Find where the given text appears and provide that cell's center as (X, Y) coordinate. 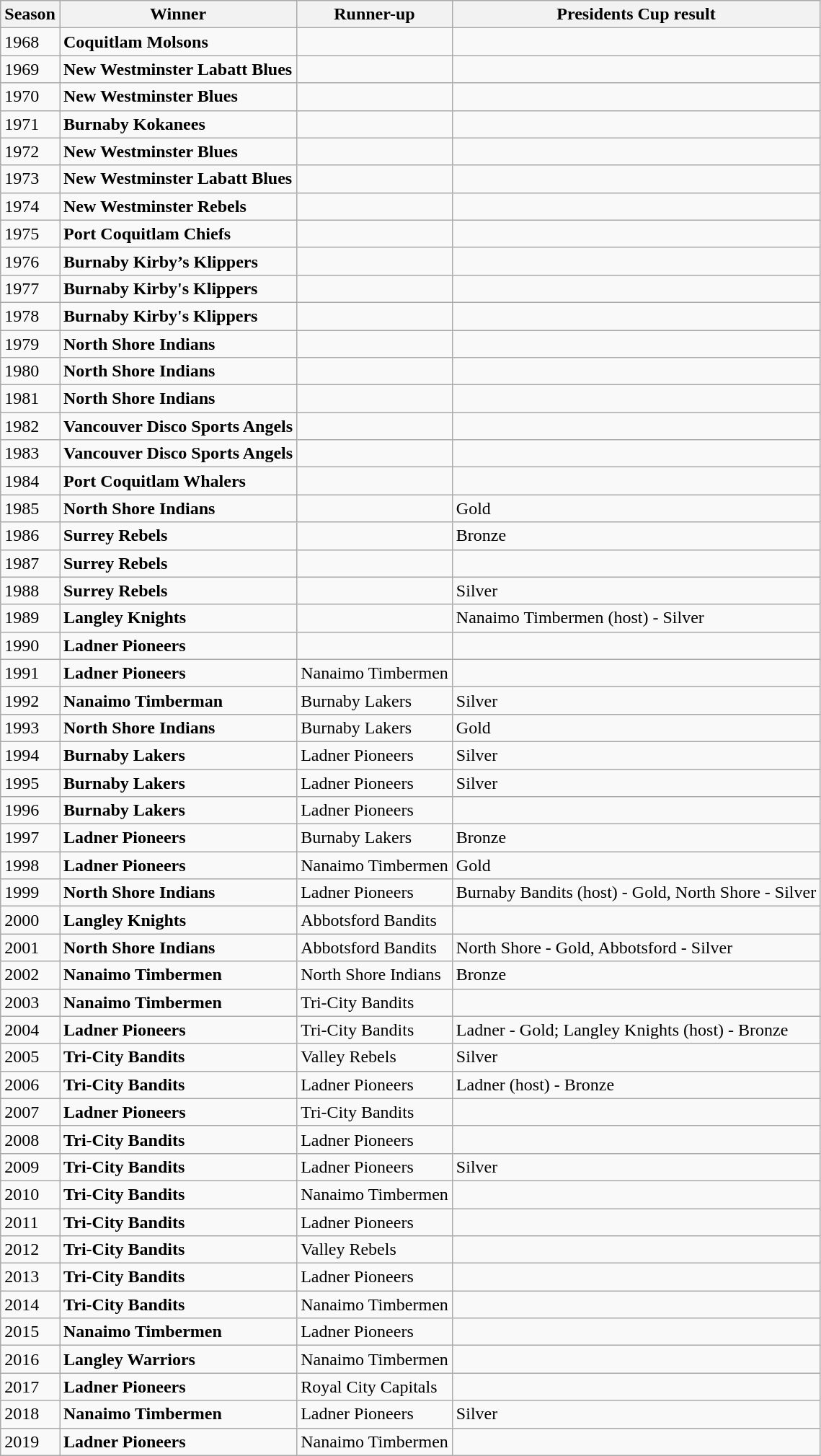
Royal City Capitals (375, 1387)
1984 (30, 481)
2007 (30, 1112)
Ladner (host) - Bronze (636, 1085)
Coquitlam Molsons (177, 42)
1977 (30, 288)
1989 (30, 618)
Port Coquitlam Chiefs (177, 234)
1994 (30, 755)
1986 (30, 536)
2003 (30, 1002)
2012 (30, 1250)
Nanaimo Timbermen (host) - Silver (636, 618)
1978 (30, 316)
1970 (30, 97)
2018 (30, 1414)
2011 (30, 1222)
1998 (30, 865)
1991 (30, 673)
2008 (30, 1139)
1995 (30, 782)
2005 (30, 1057)
1990 (30, 645)
1981 (30, 399)
1976 (30, 261)
Winner (177, 14)
1971 (30, 124)
1973 (30, 179)
Port Coquitlam Whalers (177, 481)
Burnaby Kirby’s Klippers (177, 261)
1997 (30, 838)
1982 (30, 426)
Runner-up (375, 14)
North Shore - Gold, Abbotsford - Silver (636, 948)
2016 (30, 1359)
2006 (30, 1085)
1975 (30, 234)
Burnaby Kokanees (177, 124)
2004 (30, 1030)
1988 (30, 591)
1979 (30, 344)
Burnaby Bandits (host) - Gold, North Shore - Silver (636, 893)
1993 (30, 728)
2001 (30, 948)
2009 (30, 1167)
1974 (30, 206)
2000 (30, 920)
Nanaimo Timberman (177, 700)
Langley Warriors (177, 1359)
Presidents Cup result (636, 14)
1968 (30, 42)
Ladner - Gold; Langley Knights (host) - Bronze (636, 1030)
2002 (30, 975)
1987 (30, 563)
2010 (30, 1194)
2015 (30, 1332)
New Westminster Rebels (177, 206)
2019 (30, 1442)
2013 (30, 1277)
1999 (30, 893)
1985 (30, 508)
1992 (30, 700)
1996 (30, 811)
1980 (30, 371)
1972 (30, 151)
1983 (30, 454)
Season (30, 14)
2014 (30, 1305)
1969 (30, 69)
2017 (30, 1387)
